Scan for the cell matching the given text and deliver its (X, Y) coordinate at center. 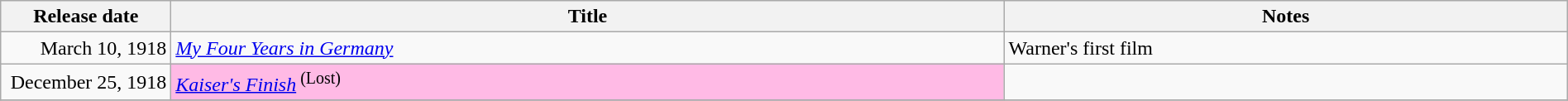
December 25, 1918 (86, 83)
Warner's first film (1285, 48)
My Four Years in Germany (587, 48)
Kaiser's Finish (Lost) (587, 83)
March 10, 1918 (86, 48)
Notes (1285, 17)
Release date (86, 17)
Title (587, 17)
